Pinpoint the cell where the given text exists, returning its [X, Y] midpoint coordinate. 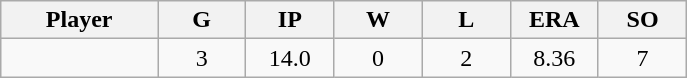
7 [642, 58]
SO [642, 20]
14.0 [290, 58]
2 [466, 58]
ERA [554, 20]
L [466, 20]
W [378, 20]
3 [202, 58]
8.36 [554, 58]
Player [80, 20]
G [202, 20]
0 [378, 58]
IP [290, 20]
